Detect which cell encompasses the target text, then output its [X, Y] center coordinate. 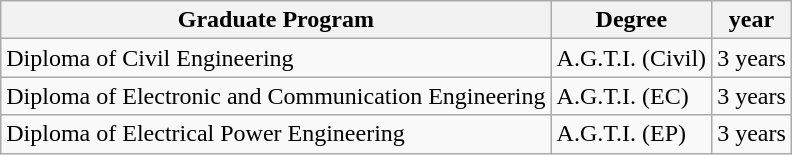
year [752, 20]
Diploma of Electrical Power Engineering [276, 134]
A.G.T.I. (Civil) [632, 58]
Diploma of Electronic and Communication Engineering [276, 96]
A.G.T.I. (EP) [632, 134]
Diploma of Civil Engineering [276, 58]
A.G.T.I. (EC) [632, 96]
Degree [632, 20]
Graduate Program [276, 20]
